From the cell containing the given text, extract its center point as [x, y] coordinate. 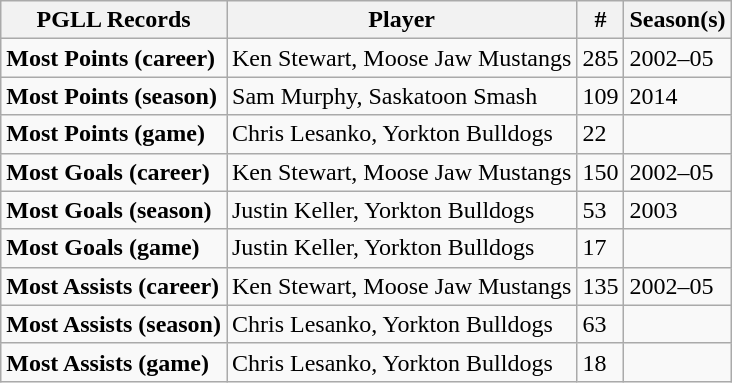
109 [600, 96]
285 [600, 58]
53 [600, 210]
135 [600, 286]
18 [600, 362]
17 [600, 248]
Most Points (season) [114, 96]
PGLL Records [114, 20]
Most Points (game) [114, 134]
Most Assists (career) [114, 286]
63 [600, 324]
Sam Murphy, Saskatoon Smash [401, 96]
150 [600, 172]
Most Assists (game) [114, 362]
2003 [678, 210]
Most Goals (career) [114, 172]
Season(s) [678, 20]
Most Goals (game) [114, 248]
Most Assists (season) [114, 324]
# [600, 20]
Player [401, 20]
Most Goals (season) [114, 210]
Most Points (career) [114, 58]
2014 [678, 96]
22 [600, 134]
